Return the (x, y) coordinate for the center point of the cell that contains the specified text.  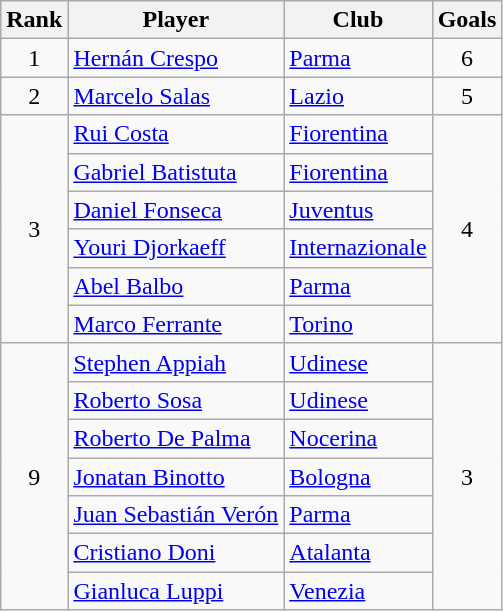
Torino (358, 324)
Internazionale (358, 248)
Atalanta (358, 553)
Jonatan Binotto (176, 477)
1 (34, 58)
Stephen Appiah (176, 362)
Lazio (358, 96)
2 (34, 96)
Marcelo Salas (176, 96)
Bologna (358, 477)
Daniel Fonseca (176, 210)
5 (467, 96)
Rui Costa (176, 134)
Abel Balbo (176, 286)
Youri Djorkaeff (176, 248)
Goals (467, 20)
Club (358, 20)
Gianluca Luppi (176, 591)
Rank (34, 20)
Venezia (358, 591)
4 (467, 229)
Nocerina (358, 438)
Player (176, 20)
Marco Ferrante (176, 324)
Roberto Sosa (176, 400)
Juan Sebastián Verón (176, 515)
Juventus (358, 210)
Roberto De Palma (176, 438)
Hernán Crespo (176, 58)
9 (34, 476)
6 (467, 58)
Cristiano Doni (176, 553)
Gabriel Batistuta (176, 172)
